Locate the cell with the specified text and output its (X, Y) center coordinate. 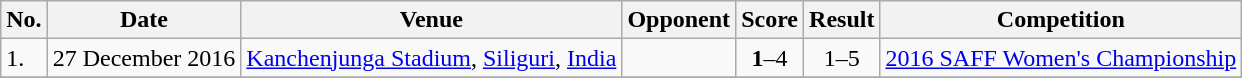
2016 SAFF Women's Championship (1061, 58)
Opponent (679, 20)
No. (24, 20)
Kanchenjunga Stadium, Siliguri, India (432, 58)
Competition (1061, 20)
Score (770, 20)
Date (144, 20)
1–4 (770, 58)
27 December 2016 (144, 58)
1–5 (842, 58)
1. (24, 58)
Venue (432, 20)
Result (842, 20)
